Pinpoint the cell where the given text exists, returning its [x, y] midpoint coordinate. 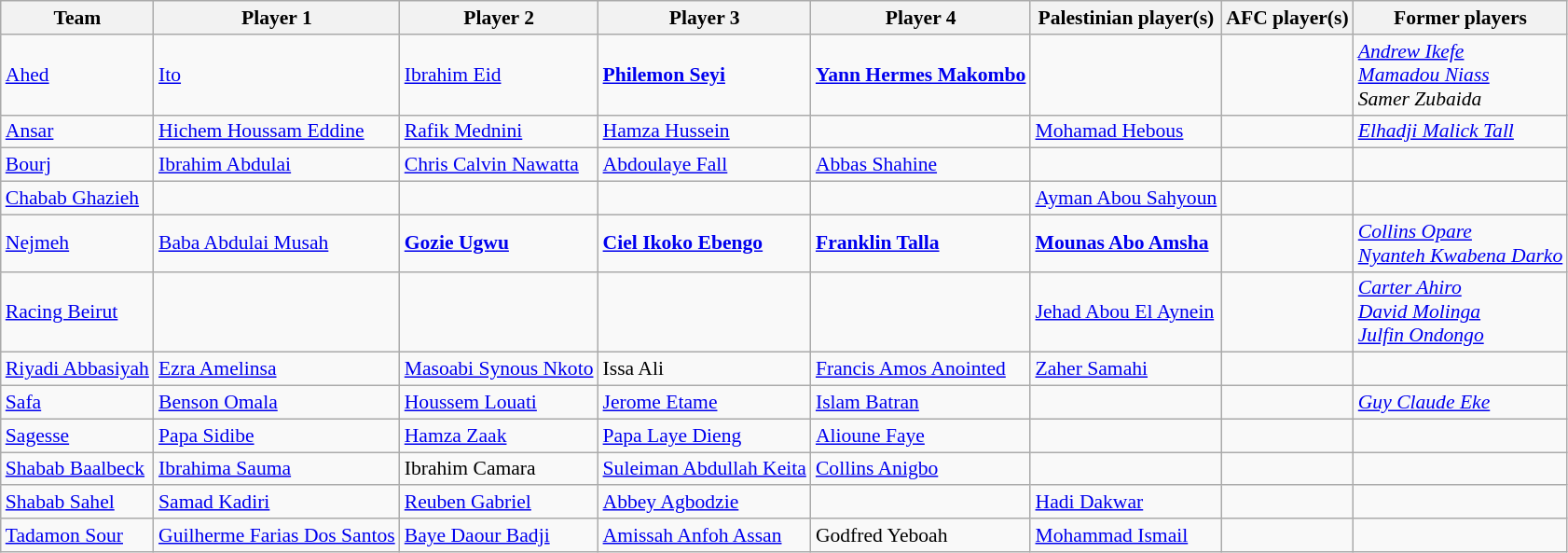
Francis Amos Anointed [921, 369]
Benson Omala [277, 403]
Collins Opare Nyanteh Kwabena Darko [1461, 242]
Papa Laye Dieng [705, 435]
Ibrahim Abdulai [277, 165]
Nejmeh [77, 242]
Jerome Etame [705, 403]
Player 3 [705, 18]
Andrew Ikefe Mamadou Niass Samer Zubaida [1461, 75]
Chabab Ghazieh [77, 199]
Ayman Abou Sahyoun [1126, 199]
Hamza Zaak [500, 435]
Amissah Anfoh Assan [705, 535]
Masoabi Synous Nkoto [500, 369]
Houssem Louati [500, 403]
Palestinian player(s) [1126, 18]
Islam Batran [921, 403]
Rafik Mednini [500, 131]
Abbey Agbodzie [705, 503]
Ciel Ikoko Ebengo [705, 242]
Player 1 [277, 18]
Guy Claude Eke [1461, 403]
Philemon Seyi [705, 75]
Elhadji Malick Tall [1461, 131]
Papa Sidibe [277, 435]
Shabab Sahel [77, 503]
Racing Beirut [77, 311]
Mounas Abo Amsha [1126, 242]
Carter Ahiro David Molinga Julfin Ondongo [1461, 311]
Safa [77, 403]
Baye Daour Badji [500, 535]
Suleiman Abdullah Keita [705, 469]
Player 4 [921, 18]
Tadamon Sour [77, 535]
Ezra Amelinsa [277, 369]
Franklin Talla [921, 242]
Mohammad Ismail [1126, 535]
Godfred Yeboah [921, 535]
Ibrahim Eid [500, 75]
Yann Hermes Makombo [921, 75]
Abdoulaye Fall [705, 165]
Baba Abdulai Musah [277, 242]
Ibrahima Sauma [277, 469]
Reuben Gabriel [500, 503]
Team [77, 18]
Zaher Samahi [1126, 369]
Hamza Hussein [705, 131]
Issa Ali [705, 369]
Samad Kadiri [277, 503]
Guilherme Farias Dos Santos [277, 535]
Former players [1461, 18]
Jehad Abou El Aynein [1126, 311]
Collins Anigbo [921, 469]
Bourj [77, 165]
Alioune Faye [921, 435]
Ansar [77, 131]
Chris Calvin Nawatta [500, 165]
Mohamad Hebous [1126, 131]
Player 2 [500, 18]
Hadi Dakwar [1126, 503]
Riyadi Abbasiyah [77, 369]
Abbas Shahine [921, 165]
Ahed [77, 75]
Ito [277, 75]
Hichem Houssam Eddine [277, 131]
AFC player(s) [1286, 18]
Ibrahim Camara [500, 469]
Gozie Ugwu [500, 242]
Shabab Baalbeck [77, 469]
Sagesse [77, 435]
